Determine the (X, Y) coordinate at the center of the cell enclosing the given text.  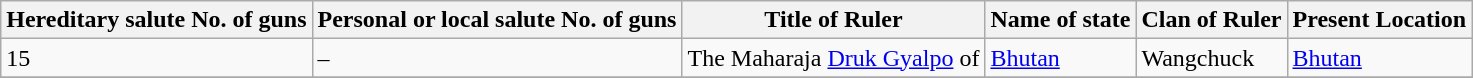
Wangchuck (1212, 58)
Personal or local salute No. of guns (497, 20)
Title of Ruler (834, 20)
Hereditary salute No. of guns (156, 20)
Present Location (1380, 20)
– (497, 58)
15 (156, 58)
The Maharaja Druk Gyalpo of (834, 58)
Name of state (1060, 20)
Clan of Ruler (1212, 20)
